Determine the [X, Y] coordinate at the center of the cell enclosing the given text.  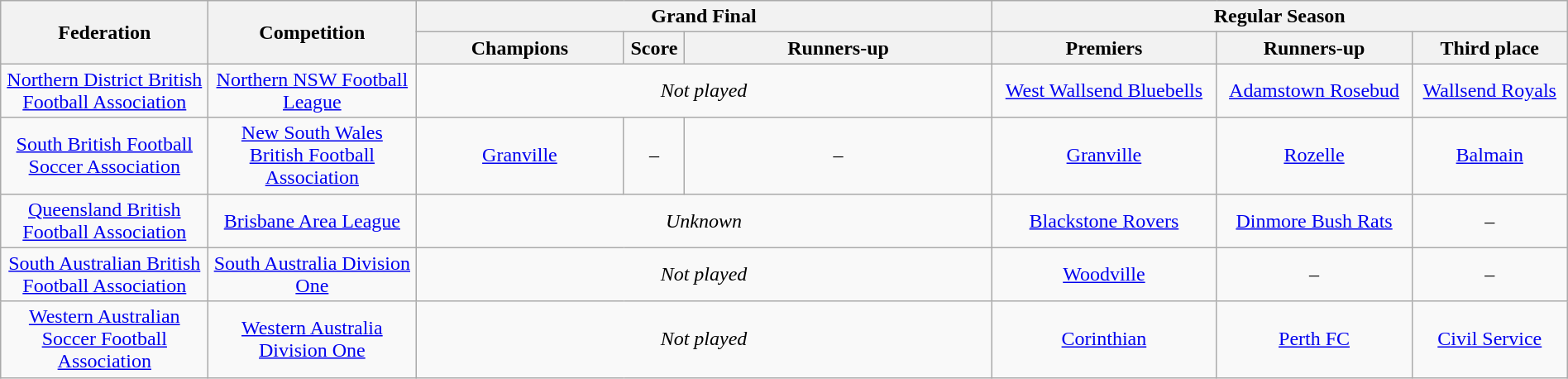
South Australian British Football Association [104, 275]
Regular Season [1279, 17]
Adamstown Rosebud [1315, 91]
Dinmore Bush Rats [1315, 220]
Third place [1489, 48]
Brisbane Area League [313, 220]
Score [654, 48]
Champions [519, 48]
Balmain [1489, 156]
Grand Final [704, 17]
Civil Service [1489, 339]
Woodville [1104, 275]
Northern NSW Football League [313, 91]
Premiers [1104, 48]
Unknown [704, 220]
Federation [104, 32]
Corinthian [1104, 339]
Queensland British Football Association [104, 220]
Western Australian Soccer Football Association [104, 339]
West Wallsend Bluebells [1104, 91]
New South Wales British Football Association [313, 156]
Rozelle [1315, 156]
Competition [313, 32]
Western Australia Division One [313, 339]
South British Football Soccer Association [104, 156]
Blackstone Rovers [1104, 220]
Wallsend Royals [1489, 91]
Northern District British Football Association [104, 91]
Perth FC [1315, 339]
South Australia Division One [313, 275]
